Scan for the cell matching the given text and deliver its [X, Y] coordinate at center. 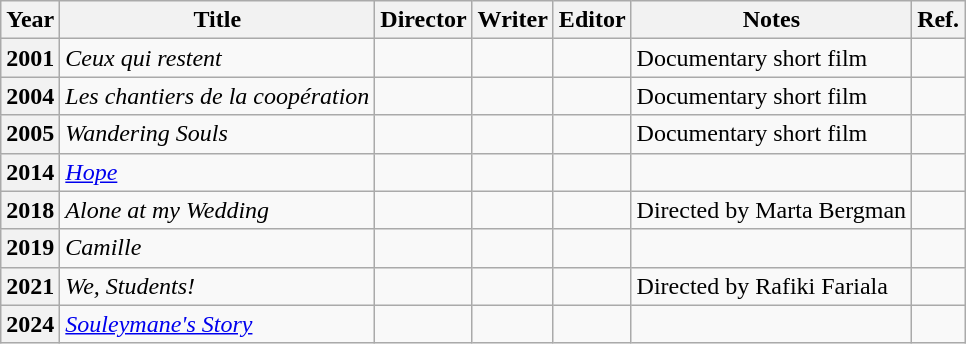
Ceux qui restent [218, 58]
Directed by Rafiki Fariala [772, 286]
We, Students! [218, 286]
2019 [30, 248]
Alone at my Wedding [218, 210]
Directed by Marta Bergman [772, 210]
Souleymane's Story [218, 324]
Camille [218, 248]
2004 [30, 96]
2001 [30, 58]
Title [218, 20]
Wandering Souls [218, 134]
Les chantiers de la coopération [218, 96]
Editor [592, 20]
2014 [30, 172]
2024 [30, 324]
Writer [512, 20]
Notes [772, 20]
2005 [30, 134]
2018 [30, 210]
Year [30, 20]
Director [424, 20]
Hope [218, 172]
2021 [30, 286]
Ref. [938, 20]
